Output the [x, y] coordinate of the center of the cell containing the given text.  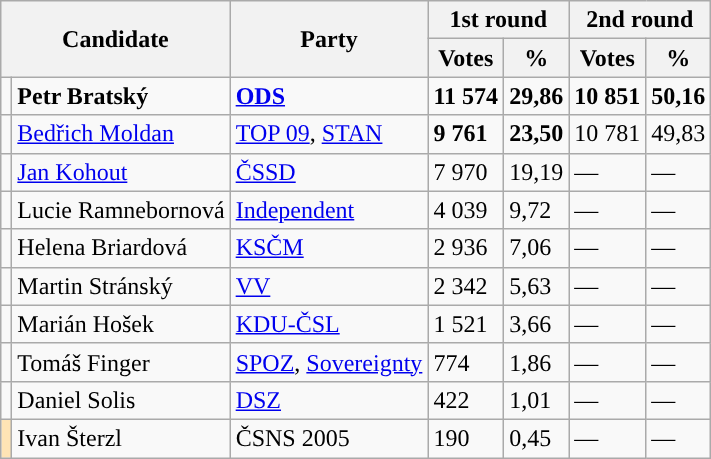
Marián Hošek [121, 324]
9,72 [536, 210]
Jan Kohout [121, 172]
ČSSD [329, 172]
Bedřich Moldan [121, 134]
VV [329, 286]
7,06 [536, 248]
SPOZ, Sovereignty [329, 362]
10 781 [608, 134]
Independent [329, 210]
23,50 [536, 134]
2nd round [640, 20]
49,83 [678, 134]
7 970 [466, 172]
Candidate [116, 39]
KDU-ČSL [329, 324]
2 342 [466, 286]
Ivan Šterzl [121, 438]
TOP 09, STAN [329, 134]
11 574 [466, 96]
1st round [498, 20]
ČSNS 2005 [329, 438]
190 [466, 438]
KSČM [329, 248]
9 761 [466, 134]
4 039 [466, 210]
19,19 [536, 172]
1,01 [536, 400]
Tomáš Finger [121, 362]
Martin Stránský [121, 286]
Helena Briardová [121, 248]
3,66 [536, 324]
10 851 [608, 96]
0,45 [536, 438]
1,86 [536, 362]
29,86 [536, 96]
2 936 [466, 248]
5,63 [536, 286]
Daniel Solis [121, 400]
Party [329, 39]
DSZ [329, 400]
50,16 [678, 96]
Lucie Ramnebornová [121, 210]
774 [466, 362]
Petr Bratský [121, 96]
422 [466, 400]
ODS [329, 96]
1 521 [466, 324]
